Provide the [x, y] coordinate of the cell's center where the given text is located.  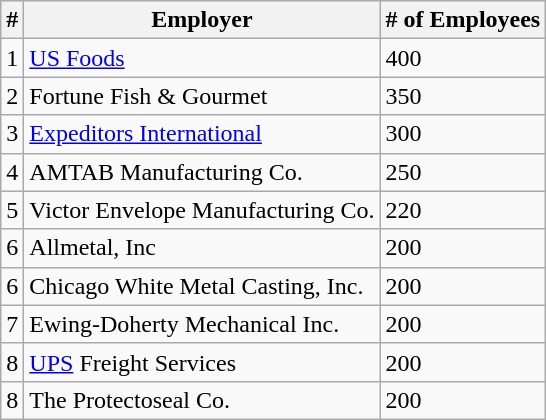
US Foods [202, 58]
2 [12, 96]
# of Employees [463, 20]
Chicago White Metal Casting, Inc. [202, 286]
Fortune Fish & Gourmet [202, 96]
3 [12, 134]
Employer [202, 20]
Expeditors International [202, 134]
# [12, 20]
UPS Freight Services [202, 362]
Allmetal, Inc [202, 248]
AMTAB Manufacturing Co. [202, 172]
1 [12, 58]
400 [463, 58]
350 [463, 96]
Victor Envelope Manufacturing Co. [202, 210]
Ewing-Doherty Mechanical Inc. [202, 324]
5 [12, 210]
The Protectoseal Co. [202, 400]
250 [463, 172]
4 [12, 172]
300 [463, 134]
7 [12, 324]
220 [463, 210]
